Scan for the cell matching the given text and deliver its [X, Y] coordinate at center. 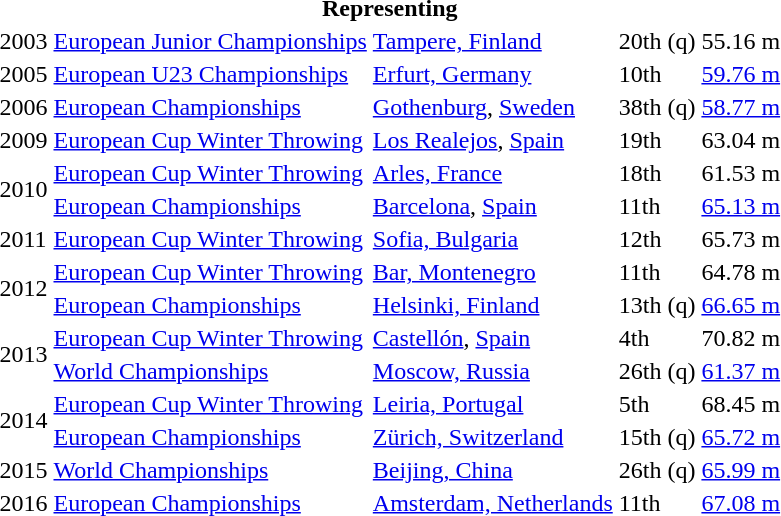
15th (q) [657, 437]
Tampere, Finland [492, 41]
13th (q) [657, 305]
Bar, Montenegro [492, 272]
Gothenburg, Sweden [492, 107]
Erfurt, Germany [492, 74]
Zürich, Switzerland [492, 437]
European Junior Championships [210, 41]
Sofia, Bulgaria [492, 239]
Beijing, China [492, 470]
Arles, France [492, 173]
Castellón, Spain [492, 338]
12th [657, 239]
38th (q) [657, 107]
5th [657, 404]
10th [657, 74]
Barcelona, Spain [492, 206]
20th (q) [657, 41]
Moscow, Russia [492, 371]
4th [657, 338]
Helsinki, Finland [492, 305]
European U23 Championships [210, 74]
19th [657, 140]
Los Realejos, Spain [492, 140]
Leiria, Portugal [492, 404]
18th [657, 173]
